Search for the cell housing the specified text and yield its [X, Y] center coordinate. 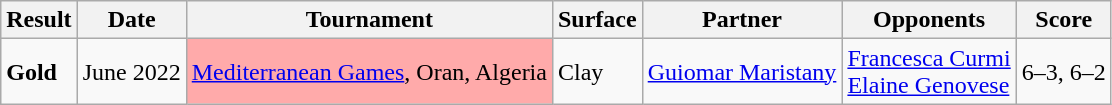
Tournament [369, 20]
Mediterranean Games, Oran, Algeria [369, 72]
Partner [742, 20]
Guiomar Maristany [742, 72]
Francesca Curmi Elaine Genovese [929, 72]
6–3, 6–2 [1064, 72]
Gold [39, 72]
Opponents [929, 20]
Result [39, 20]
Surface [597, 20]
Date [132, 20]
June 2022 [132, 72]
Score [1064, 20]
Clay [597, 72]
